Return (X, Y) of the center of cell containing provided text 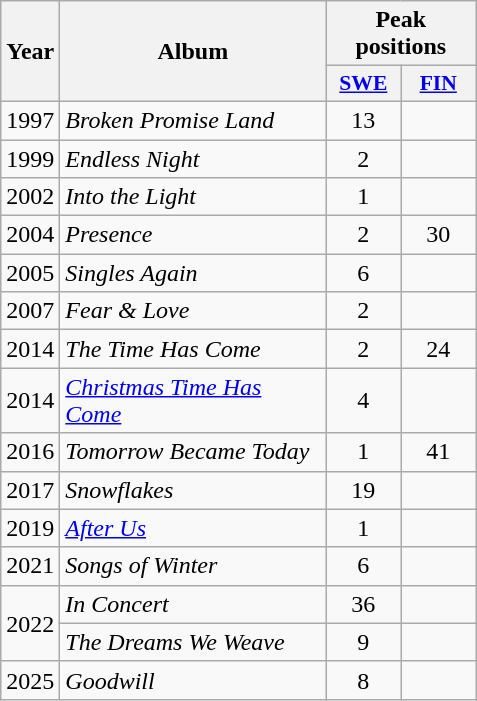
1997 (30, 120)
2025 (30, 680)
Christmas Time Has Come (193, 400)
2005 (30, 273)
Fear & Love (193, 311)
The Dreams We Weave (193, 642)
Year (30, 52)
2017 (30, 490)
Goodwill (193, 680)
8 (364, 680)
In Concert (193, 604)
Endless Night (193, 159)
Broken Promise Land (193, 120)
SWE (364, 84)
2021 (30, 566)
13 (364, 120)
41 (438, 452)
The Time Has Come (193, 349)
Into the Light (193, 197)
Songs of Winter (193, 566)
Peak positions (401, 34)
2002 (30, 197)
30 (438, 235)
19 (364, 490)
4 (364, 400)
24 (438, 349)
1999 (30, 159)
After Us (193, 528)
2016 (30, 452)
Album (193, 52)
36 (364, 604)
FIN (438, 84)
Tomorrow Became Today (193, 452)
2022 (30, 623)
Snowflakes (193, 490)
Singles Again (193, 273)
2007 (30, 311)
Presence (193, 235)
9 (364, 642)
2004 (30, 235)
2019 (30, 528)
